Extract the [x, y] coordinate from the center of the cell holding the provided text.  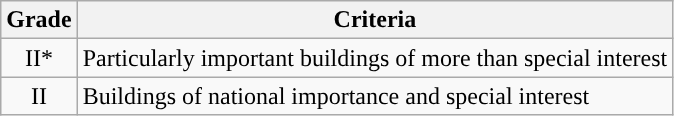
Grade [39, 20]
II [39, 96]
Criteria [375, 20]
Buildings of national importance and special interest [375, 96]
II* [39, 58]
Particularly important buildings of more than special interest [375, 58]
